Extract the (X, Y) coordinate from the center of the cell holding the provided text.  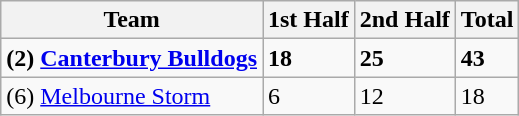
6 (308, 96)
25 (404, 58)
12 (404, 96)
1st Half (308, 20)
Total (487, 20)
(6) Melbourne Storm (132, 96)
(2) Canterbury Bulldogs (132, 58)
2nd Half (404, 20)
43 (487, 58)
Team (132, 20)
